Return [x, y] of the center of cell containing provided text 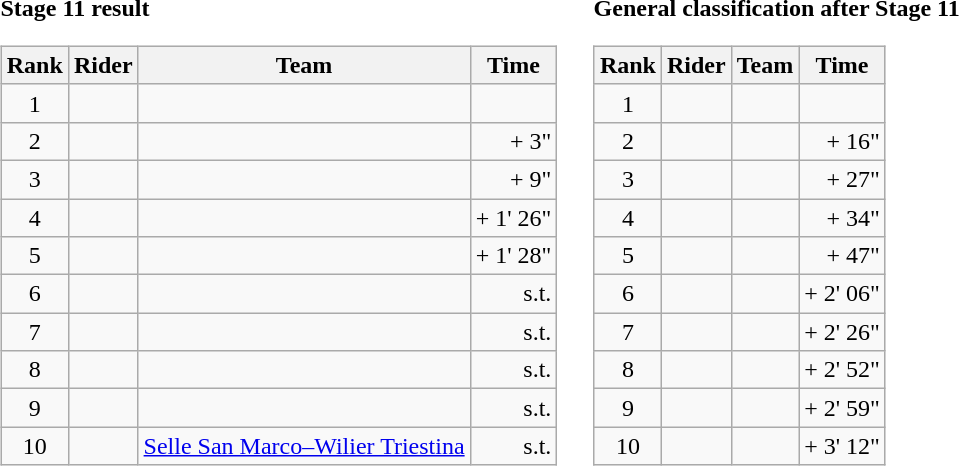
+ 9" [514, 179]
+ 2' 59" [842, 408]
+ 1' 26" [514, 217]
+ 34" [842, 217]
+ 3" [514, 141]
+ 2' 06" [842, 294]
+ 47" [842, 256]
+ 3' 12" [842, 446]
+ 27" [842, 179]
+ 2' 52" [842, 370]
Selle San Marco–Wilier Triestina [304, 446]
+ 1' 28" [514, 256]
+ 2' 26" [842, 332]
+ 16" [842, 141]
